Find where the given text appears and provide that cell's center as [X, Y] coordinate. 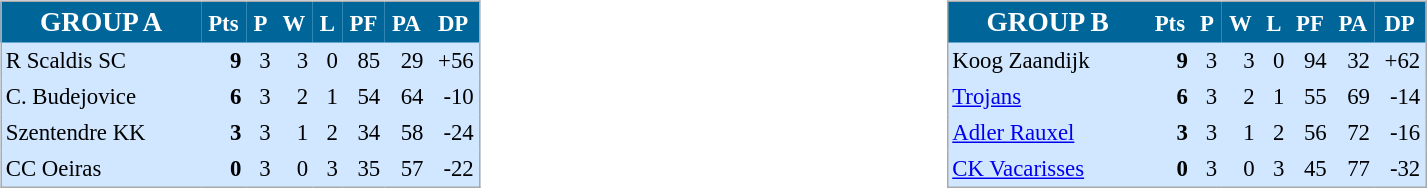
-32 [1400, 168]
-24 [454, 132]
58 [406, 132]
55 [1310, 96]
45 [1310, 168]
29 [406, 60]
GROUP B [1047, 22]
34 [363, 132]
32 [1352, 60]
69 [1352, 96]
CC Oeiras [100, 168]
94 [1310, 60]
57 [406, 168]
GROUP A [100, 22]
-16 [1400, 132]
64 [406, 96]
-10 [454, 96]
-22 [454, 168]
54 [363, 96]
56 [1310, 132]
+62 [1400, 60]
Szentendre KK [100, 132]
Trojans [1047, 96]
-14 [1400, 96]
77 [1352, 168]
35 [363, 168]
85 [363, 60]
R Scaldis SC [100, 60]
+56 [454, 60]
CK Vacarisses [1047, 168]
Koog Zaandijk [1047, 60]
Adler Rauxel [1047, 132]
72 [1352, 132]
C. Budejovice [100, 96]
